Scan for the cell matching the given text and deliver its [X, Y] coordinate at center. 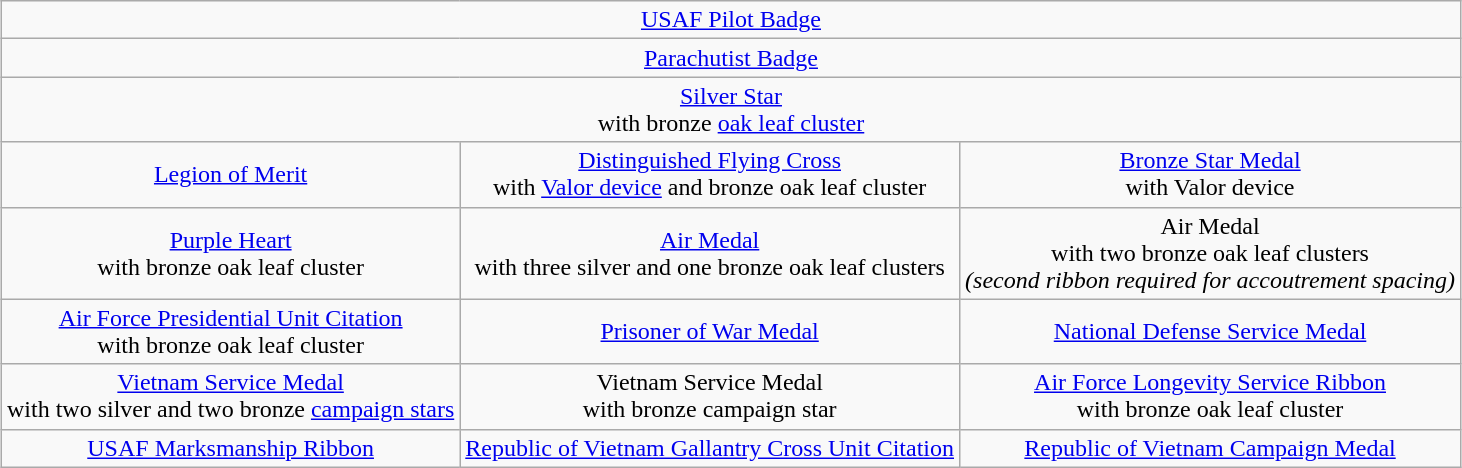
Prisoner of War Medal [710, 332]
Air Force Longevity Service Ribbonwith bronze oak leaf cluster [1210, 396]
Vietnam Service Medalwith two silver and two bronze campaign stars [230, 396]
USAF Pilot Badge [730, 20]
Air Medalwith three silver and one bronze oak leaf clusters [710, 253]
Republic of Vietnam Gallantry Cross Unit Citation [710, 448]
Purple Heartwith bronze oak leaf cluster [230, 253]
Legion of Merit [230, 174]
Silver Starwith bronze oak leaf cluster [730, 110]
National Defense Service Medal [1210, 332]
Parachutist Badge [730, 58]
Air Force Presidential Unit Citationwith bronze oak leaf cluster [230, 332]
Air Medalwith two bronze oak leaf clusters(second ribbon required for accoutrement spacing) [1210, 253]
Distinguished Flying Crosswith Valor device and bronze oak leaf cluster [710, 174]
USAF Marksmanship Ribbon [230, 448]
Vietnam Service Medalwith bronze campaign star [710, 396]
Bronze Star Medalwith Valor device [1210, 174]
Republic of Vietnam Campaign Medal [1210, 448]
